Pinpoint the cell where the given text exists, returning its (X, Y) midpoint coordinate. 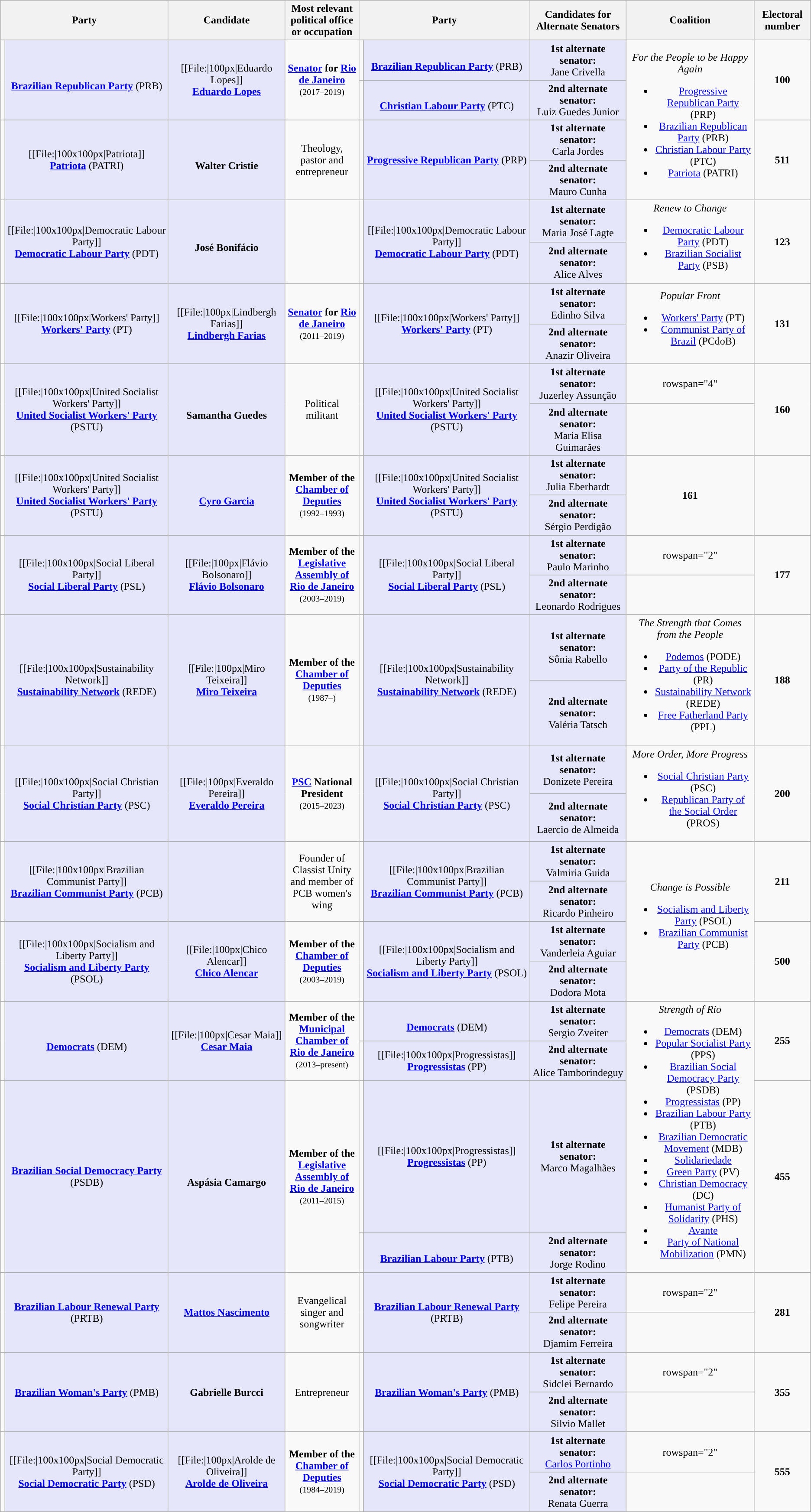
160 (782, 409)
Senator for Rio de Janeiro(2011–2019) (322, 324)
Political militant (322, 409)
2nd alternate senator:Anazir Oliveira (578, 344)
281 (782, 1312)
177 (782, 575)
Member of the Chamber of Deputies(1992–1993) (322, 495)
1st alternate senator:Felipe Pereira (578, 1292)
For the People to be Happy AgainProgressive Republican Party (PRP)Brazilian Republican Party (PRB)Christian Labour Party (PTC)Patriota (PATRI) (690, 120)
2nd alternate senator:Djamim Ferreira (578, 1332)
2nd alternate senator:Dodora Mota (578, 981)
500 (782, 961)
2nd alternate senator:Laercio de Almeida (578, 817)
161 (690, 495)
Evangelical singer and songwriter (322, 1312)
Aspásia Camargo (226, 1177)
More Order, More ProgressSocial Christian Party (PSC)Republican Party of the Social Order (PROS) (690, 794)
Candidate (226, 20)
1st alternate senator:Maria José Lagte (578, 221)
Cyro Garcia (226, 495)
1st alternate senator:Valmiria Guida (578, 862)
123 (782, 242)
2nd alternate senator:Renata Guerra (578, 1492)
Candidates for Alternate Senators (578, 20)
Member of the Legislative Assembly of Rio de Janeiro(2003–2019) (322, 575)
188 (782, 680)
Most relevant political office or occupation (322, 20)
[[File:|100px|Eduardo Lopes]]Eduardo Lopes (226, 80)
Progressive Republican Party (PRP) (447, 160)
1st alternate senator:Sônia Rabello (578, 647)
2nd alternate senator:Valéria Tatsch (578, 713)
Member of the Chamber of Deputies(1984–2019) (322, 1472)
Founder of Classist Unity and member of PCB women's wing (322, 881)
Popular FrontWorkers' Party (PT)Communist Party of Brazil (PCdoB) (690, 324)
[[File:|100x100px|Patriota]]Patriota (PATRI) (87, 160)
[[File:|100px|Flávio Bolsonaro]]Flávio Bolsonaro (226, 575)
2nd alternate senator:Luiz Guedes Junior (578, 100)
Member of the Chamber of Deputies(2003–2019) (322, 961)
[[File:|100px|Arolde de Oliveira]]Arolde de Oliveira (226, 1472)
2nd alternate senator:Mauro Cunha (578, 180)
Member of the Legislative Assembly of Rio de Janeiro(2011–2015) (322, 1177)
The Strength that Comes from the PeoplePodemos (PODE)Party of the Republic (PR)Sustainability Network (REDE)Free Fatherland Party (PPL) (690, 680)
2nd alternate senator:Leonardo Rodrigues (578, 595)
rowspan="4" (690, 384)
Coalition (690, 20)
2nd alternate senator:Sérgio Perdigão (578, 515)
1st alternate senator:Marco Magalhães (578, 1157)
Brazilian Social Democracy Party (PSDB) (87, 1177)
1st alternate senator:Sergio Zveiter (578, 1021)
Member of the Municipal Chamber of Rio de Janeiro(2013–present) (322, 1041)
1st alternate senator:Carlos Portinho (578, 1452)
[[File:|100px|Lindbergh Farias]]Lindbergh Farias (226, 324)
2nd alternate senator:Alice Alves (578, 263)
Samantha Guedes (226, 409)
1st alternate senator:Donizete Pereira (578, 770)
[[File:|100px|Miro Teixeira]]Miro Teixeira (226, 680)
1st alternate senator:Carla Jordes (578, 140)
211 (782, 881)
2nd alternate senator:Maria Elisa Guimarães (578, 429)
2nd alternate senator:Jorge Rodino (578, 1252)
131 (782, 324)
PSC National President(2015–2023) (322, 794)
100 (782, 80)
511 (782, 160)
1st alternate senator:Vanderleia Aguiar (578, 941)
1st alternate senator:Julia Eberhardt (578, 475)
Electoral number (782, 20)
2nd alternate senator:Alice Tamborindeguy (578, 1061)
Christian Labour Party (PTC) (447, 100)
1st alternate senator:Sidclei Bernardo (578, 1372)
Theology, pastor and entrepreneur (322, 160)
555 (782, 1472)
Senator for Rio de Janeiro(2017–2019) (322, 80)
1st alternate senator:Paulo Marinho (578, 555)
1st alternate senator:Jane Crivella (578, 60)
Walter Cristie (226, 160)
1st alternate senator:Edinho Silva (578, 304)
Gabrielle Burcci (226, 1392)
Member of the Chamber of Deputies(1987–) (322, 680)
Entrepreneur (322, 1392)
[[File:|100px|Chico Alencar]]Chico Alencar (226, 961)
Mattos Nascimento (226, 1312)
2nd alternate senator:Ricardo Pinheiro (578, 901)
455 (782, 1177)
200 (782, 794)
[[File:|100px|Everaldo Pereira]]Everaldo Pereira (226, 794)
[[File:|100px|Cesar Maia]]Cesar Maia (226, 1041)
Brazilian Labour Party (PTB) (447, 1252)
Renew to ChangeDemocratic Labour Party (PDT)Brazilian Socialist Party (PSB) (690, 242)
1st alternate senator:Juzerley Assunção (578, 384)
255 (782, 1041)
355 (782, 1392)
José Bonifácio (226, 242)
Change is PossibleSocialism and Liberty Party (PSOL)Brazilian Communist Party (PCB) (690, 921)
2nd alternate senator:Silvio Mallet (578, 1412)
